Search for the cell housing the specified text and yield its (x, y) center coordinate. 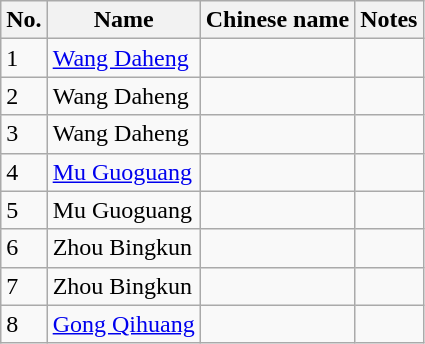
Gong Qihuang (124, 324)
8 (24, 324)
No. (24, 20)
Name (124, 20)
4 (24, 172)
1 (24, 58)
5 (24, 210)
3 (24, 134)
6 (24, 248)
Chinese name (277, 20)
2 (24, 96)
Notes (389, 20)
7 (24, 286)
